Provide the [X, Y] coordinate of the cell's center where the given text is located.  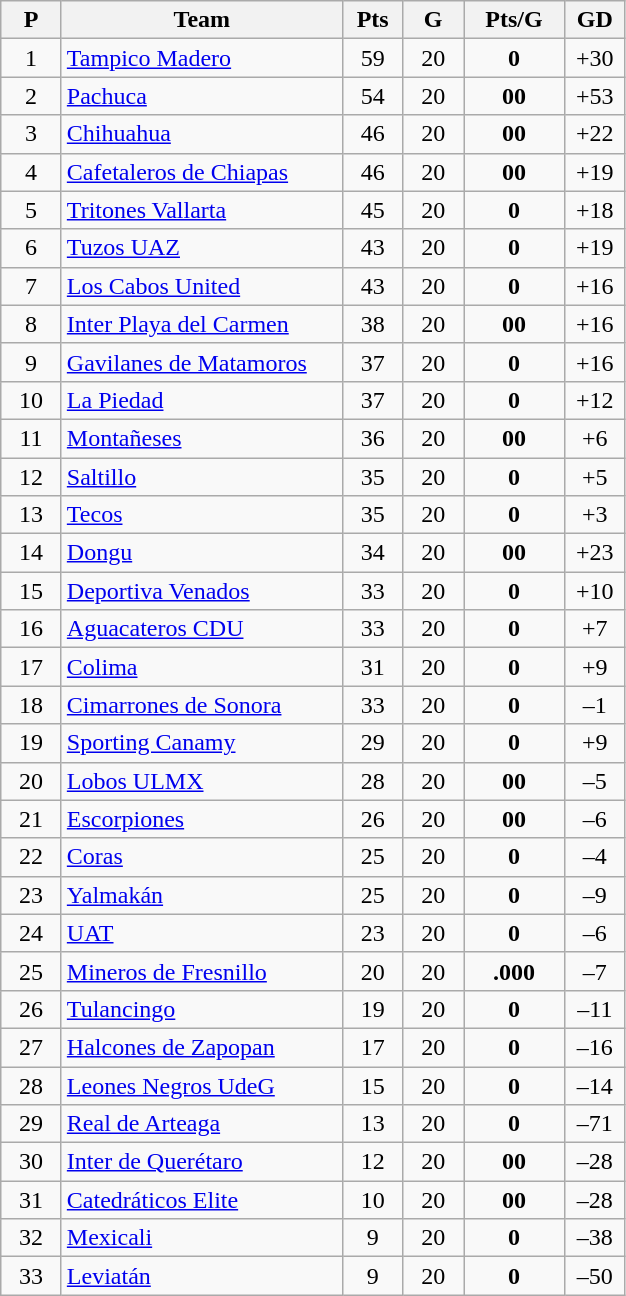
+23 [596, 553]
Halcones de Zapopan [202, 1047]
6 [32, 248]
G [434, 20]
Deportiva Venados [202, 591]
27 [32, 1047]
Los Cabos United [202, 286]
32 [32, 1238]
–71 [596, 1124]
Real de Arteaga [202, 1124]
Pts/G [514, 20]
+53 [596, 96]
Leones Negros UdeG [202, 1085]
Coras [202, 857]
P [32, 20]
Pachuca [202, 96]
+6 [596, 438]
36 [372, 438]
45 [372, 210]
30 [32, 1162]
–16 [596, 1047]
Tritones Vallarta [202, 210]
+22 [596, 134]
Tecos [202, 515]
Mineros de Fresnillo [202, 971]
+18 [596, 210]
+7 [596, 629]
4 [32, 172]
Gavilanes de Matamoros [202, 362]
Tulancingo [202, 1009]
–7 [596, 971]
.000 [514, 971]
14 [32, 553]
Inter de Querétaro [202, 1162]
38 [372, 324]
Yalmakán [202, 895]
La Piedad [202, 400]
Pts [372, 20]
5 [32, 210]
2 [32, 96]
–9 [596, 895]
22 [32, 857]
59 [372, 58]
16 [32, 629]
Leviatán [202, 1276]
Tampico Madero [202, 58]
7 [32, 286]
–5 [596, 781]
Cimarrones de Sonora [202, 705]
3 [32, 134]
UAT [202, 933]
Saltillo [202, 477]
21 [32, 819]
–1 [596, 705]
–4 [596, 857]
Dongu [202, 553]
–38 [596, 1238]
+3 [596, 515]
8 [32, 324]
24 [32, 933]
+5 [596, 477]
54 [372, 96]
Colima [202, 667]
Team [202, 20]
–14 [596, 1085]
+30 [596, 58]
Cafetaleros de Chiapas [202, 172]
Inter Playa del Carmen [202, 324]
+12 [596, 400]
GD [596, 20]
Sporting Canamy [202, 743]
Lobos ULMX [202, 781]
Chihuahua [202, 134]
34 [372, 553]
Escorpiones [202, 819]
–50 [596, 1276]
1 [32, 58]
+10 [596, 591]
Aguacateros CDU [202, 629]
–11 [596, 1009]
Montañeses [202, 438]
18 [32, 705]
11 [32, 438]
Mexicali [202, 1238]
Tuzos UAZ [202, 248]
Catedráticos Elite [202, 1200]
